Return the (X, Y) coordinate for the center point of the cell that contains the specified text.  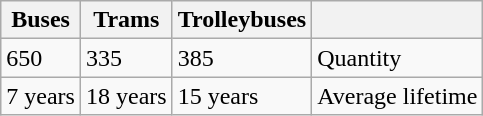
335 (126, 58)
15 years (242, 96)
18 years (126, 96)
Average lifetime (398, 96)
Trams (126, 20)
650 (41, 58)
Quantity (398, 58)
Trolleybuses (242, 20)
7 years (41, 96)
385 (242, 58)
Buses (41, 20)
